Output the (x, y) coordinate of the center of the cell containing the given text.  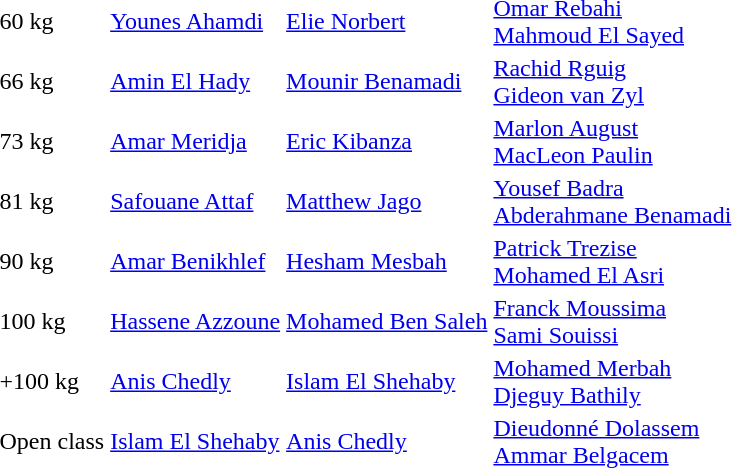
Hesham Mesbah (387, 262)
Mounir Benamadi (387, 82)
Eric Kibanza (387, 142)
Islam El Shehaby (387, 382)
Matthew Jago (387, 202)
Amar Benikhlef (196, 262)
Anis Chedly (196, 382)
Amar Meridja (196, 142)
Safouane Attaf (196, 202)
Amin El Hady (196, 82)
Hassene Azzoune (196, 322)
Mohamed Ben Saleh (387, 322)
